Find where the given text appears and provide that cell's center as [X, Y] coordinate. 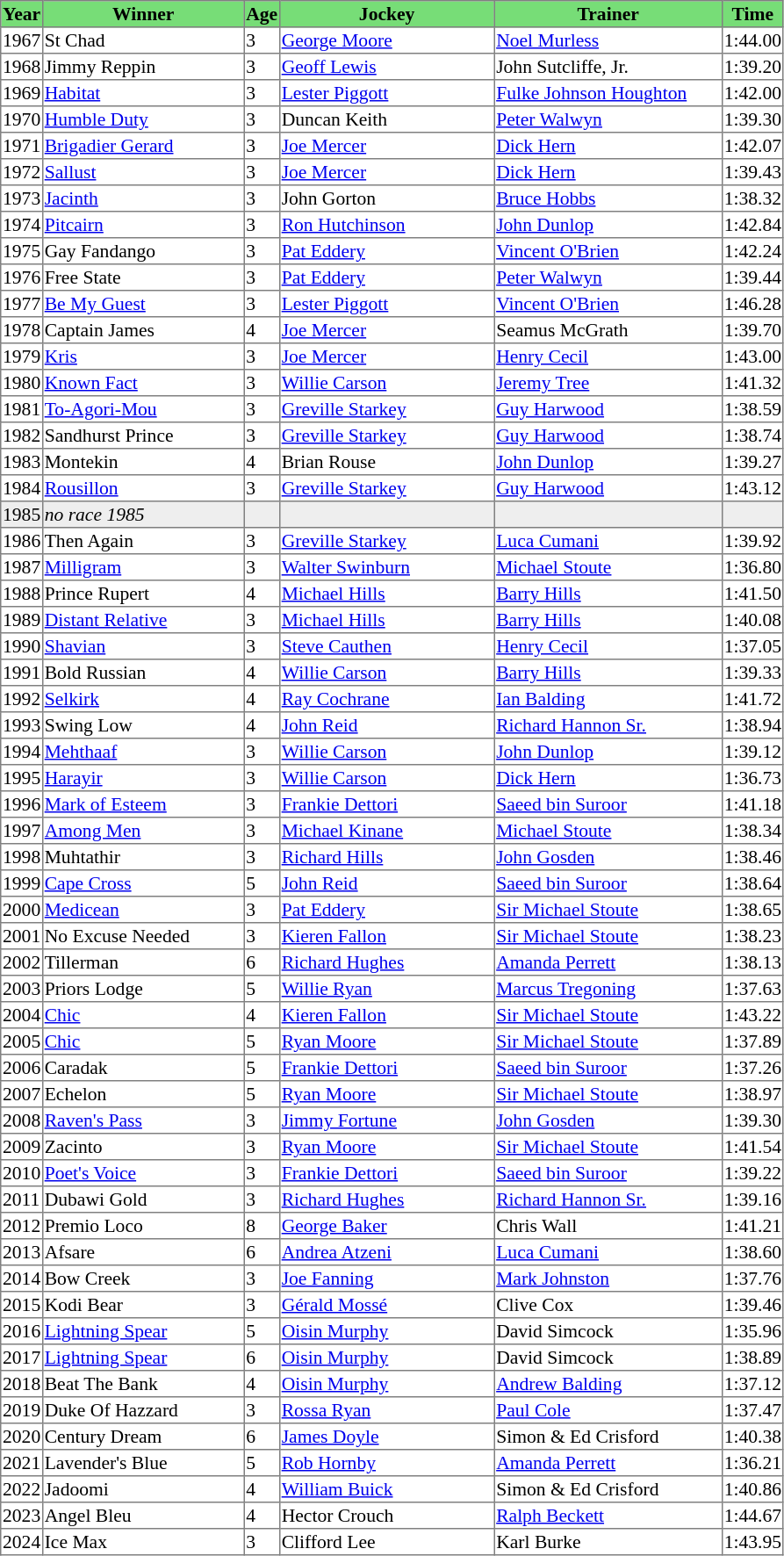
1:39.27 [752, 462]
2020 [22, 1437]
1:37.47 [752, 1410]
1969 [22, 93]
1972 [22, 172]
2013 [22, 1252]
Duncan Keith [386, 119]
no race 1985 [143, 515]
2023 [22, 1516]
Bold Russian [143, 673]
1:41.54 [752, 1147]
John Sutcliffe, Jr. [608, 67]
George Moore [386, 40]
2015 [22, 1305]
Mehthaaf [143, 752]
1970 [22, 119]
Medicean [143, 910]
1973 [22, 198]
Clive Cox [608, 1305]
1991 [22, 673]
Distant Relative [143, 620]
Ron Hutchinson [386, 225]
1:38.23 [752, 936]
Year [22, 14]
1:37.89 [752, 1041]
1999 [22, 883]
1:41.72 [752, 699]
1:38.89 [752, 1358]
Walter Swinburn [386, 567]
Selkirk [143, 699]
St Chad [143, 40]
Rob Hornby [386, 1463]
Kris [143, 357]
2009 [22, 1147]
1:39.44 [752, 277]
Jimmy Fortune [386, 1120]
Habitat [143, 93]
Priors Lodge [143, 989]
Jadoomi [143, 1489]
1976 [22, 277]
Jacinth [143, 198]
Prince Rupert [143, 594]
1993 [22, 725]
John Gorton [386, 198]
1:37.12 [752, 1384]
Seamus McGrath [608, 330]
Bruce Hobbs [608, 198]
1984 [22, 488]
1:41.21 [752, 1226]
2011 [22, 1199]
Chris Wall [608, 1226]
Time [752, 14]
1:38.74 [752, 436]
Swing Low [143, 725]
Milligram [143, 567]
To-Agori-Mou [143, 409]
2000 [22, 910]
1992 [22, 699]
1968 [22, 67]
1:38.13 [752, 962]
2001 [22, 936]
Andrew Balding [608, 1384]
Winner [143, 14]
2016 [22, 1331]
1:36.73 [752, 778]
Harayir [143, 778]
Jockey [386, 14]
1990 [22, 646]
Caradak [143, 1068]
1:39.16 [752, 1199]
William Buick [386, 1489]
Hector Crouch [386, 1516]
1:39.22 [752, 1173]
Gérald Mossé [386, 1305]
2019 [22, 1410]
Angel Bleu [143, 1516]
1:37.05 [752, 646]
1:39.20 [752, 67]
1:39.33 [752, 673]
1987 [22, 567]
1:38.65 [752, 910]
1979 [22, 357]
Lavender's Blue [143, 1463]
Ian Balding [608, 699]
Captain James [143, 330]
1:35.96 [752, 1331]
Afsare [143, 1252]
Sallust [143, 172]
1988 [22, 594]
1:42.07 [752, 146]
James Doyle [386, 1437]
Joe Fanning [386, 1279]
1:36.21 [752, 1463]
2010 [22, 1173]
Karl Burke [608, 1542]
Muhtathir [143, 857]
1:37.63 [752, 989]
Beat The Bank [143, 1384]
Marcus Tregoning [608, 989]
1:42.24 [752, 251]
Rousillon [143, 488]
Duke Of Hazzard [143, 1410]
2008 [22, 1120]
1:46.28 [752, 304]
1:38.64 [752, 883]
Sandhurst Prince [143, 436]
Steve Cauthen [386, 646]
1:38.46 [752, 857]
2012 [22, 1226]
1994 [22, 752]
Pitcairn [143, 225]
1:42.00 [752, 93]
Mark of Esteem [143, 804]
1:36.80 [752, 567]
2021 [22, 1463]
1:42.84 [752, 225]
1:38.97 [752, 1094]
Ralph Beckett [608, 1516]
Gay Fandango [143, 251]
Be My Guest [143, 304]
1:39.46 [752, 1305]
1:39.92 [752, 541]
1:40.08 [752, 620]
Age [262, 14]
Echelon [143, 1094]
1:44.67 [752, 1516]
1:38.32 [752, 198]
2014 [22, 1279]
1:43.12 [752, 488]
Humble Duty [143, 119]
Jimmy Reppin [143, 67]
1982 [22, 436]
No Excuse Needed [143, 936]
1:43.95 [752, 1542]
Brian Rouse [386, 462]
Brigadier Gerard [143, 146]
Mark Johnston [608, 1279]
Jeremy Tree [608, 383]
1967 [22, 40]
1983 [22, 462]
1981 [22, 409]
Then Again [143, 541]
Andrea Atzeni [386, 1252]
Raven's Pass [143, 1120]
Kodi Bear [143, 1305]
8 [262, 1226]
2006 [22, 1068]
Free State [143, 277]
1:39.70 [752, 330]
1997 [22, 831]
2005 [22, 1041]
George Baker [386, 1226]
Montekin [143, 462]
2024 [22, 1542]
1:41.18 [752, 804]
2017 [22, 1358]
Willie Ryan [386, 989]
1:39.12 [752, 752]
1:37.26 [752, 1068]
Known Fact [143, 383]
1980 [22, 383]
Century Dream [143, 1437]
Among Men [143, 831]
1:38.59 [752, 409]
Rossa Ryan [386, 1410]
1:40.86 [752, 1489]
1:41.50 [752, 594]
1986 [22, 541]
1971 [22, 146]
1989 [22, 620]
1985 [22, 515]
1:44.00 [752, 40]
1974 [22, 225]
1:41.32 [752, 383]
Trainer [608, 14]
Geoff Lewis [386, 67]
1:37.76 [752, 1279]
Tillerman [143, 962]
1:43.00 [752, 357]
1:38.94 [752, 725]
1978 [22, 330]
2002 [22, 962]
2018 [22, 1384]
1:39.43 [752, 172]
Poet's Voice [143, 1173]
Bow Creek [143, 1279]
Clifford Lee [386, 1542]
Richard Hills [386, 857]
1998 [22, 857]
Noel Murless [608, 40]
Dubawi Gold [143, 1199]
2004 [22, 1015]
2003 [22, 989]
Premio Loco [143, 1226]
1977 [22, 304]
Fulke Johnson Houghton [608, 93]
1975 [22, 251]
1:38.60 [752, 1252]
1:40.38 [752, 1437]
1995 [22, 778]
Ice Max [143, 1542]
2007 [22, 1094]
Michael Kinane [386, 831]
1996 [22, 804]
1:38.34 [752, 831]
Paul Cole [608, 1410]
1:43.22 [752, 1015]
Shavian [143, 646]
Ray Cochrane [386, 699]
2022 [22, 1489]
Cape Cross [143, 883]
Zacinto [143, 1147]
